From the cell containing the given text, extract its center point as [X, Y] coordinate. 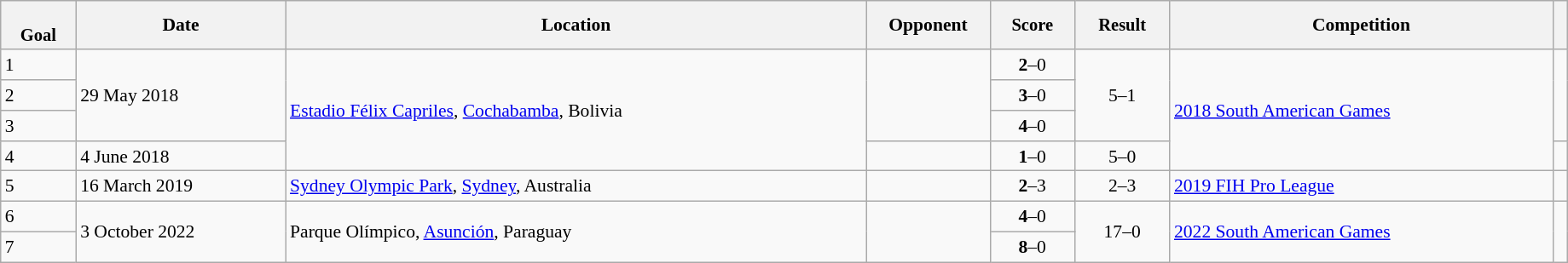
4 June 2018 [181, 157]
Location [576, 26]
7 [38, 248]
2019 FIH Pro League [1361, 186]
2 [38, 95]
Parque Olímpico, Asunción, Paraguay [576, 232]
2–0 [1032, 66]
3–0 [1032, 95]
5–0 [1122, 157]
3 October 2022 [181, 232]
Competition [1361, 26]
6 [38, 217]
Sydney Olympic Park, Sydney, Australia [576, 186]
16 March 2019 [181, 186]
Estadio Félix Capriles, Cochabamba, Bolivia [576, 111]
5–1 [1122, 95]
Result [1122, 26]
Date [181, 26]
5 [38, 186]
1–0 [1032, 157]
Goal [38, 26]
Score [1032, 26]
1 [38, 66]
2018 South American Games [1361, 111]
4 [38, 157]
3 [38, 126]
8–0 [1032, 248]
29 May 2018 [181, 95]
Opponent [928, 26]
2022 South American Games [1361, 232]
17–0 [1122, 232]
